Scan for the cell matching the given text and deliver its [X, Y] coordinate at center. 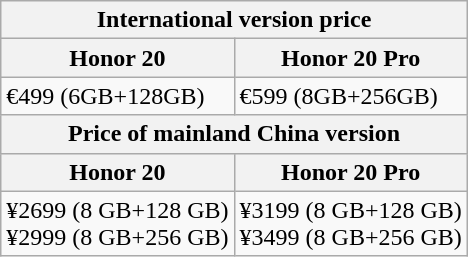
International version price [234, 20]
¥2699 (8 GB+128 GB)¥2999 (8 GB+256 GB) [118, 224]
Price of mainland China version [234, 134]
€499 (6GB+128GB) [118, 96]
¥3199 (8 GB+128 GB)¥3499 (8 GB+256 GB) [350, 224]
€599 (8GB+256GB) [350, 96]
